Identify which cell holds the provided text, then report its (X, Y) central coordinate. 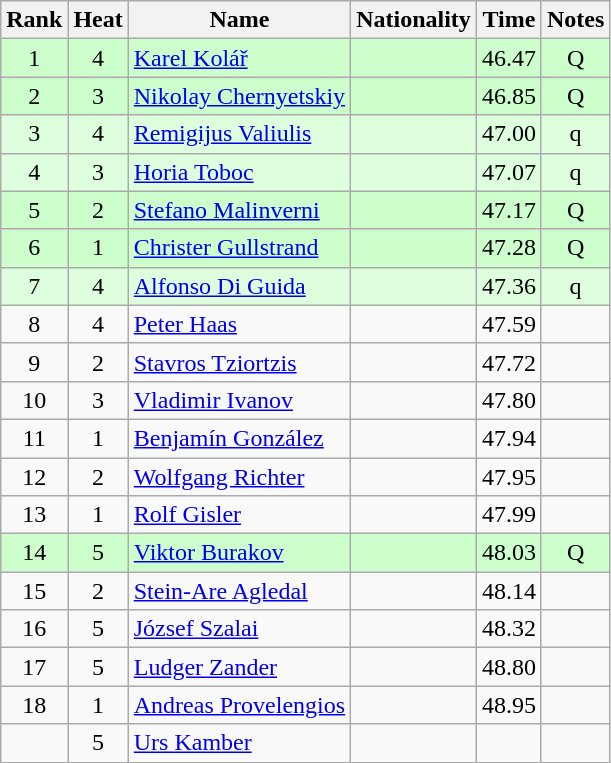
47.95 (508, 477)
46.47 (508, 58)
48.03 (508, 553)
15 (34, 591)
Peter Haas (239, 324)
József Szalai (239, 629)
Stefano Malinverni (239, 210)
47.00 (508, 134)
48.14 (508, 591)
Stavros Tziortzis (239, 362)
14 (34, 553)
46.85 (508, 96)
47.59 (508, 324)
Andreas Provelengios (239, 705)
47.94 (508, 438)
Benjamín González (239, 438)
11 (34, 438)
7 (34, 286)
48.95 (508, 705)
47.72 (508, 362)
48.80 (508, 667)
Nationality (414, 20)
Heat (98, 20)
Alfonso Di Guida (239, 286)
Viktor Burakov (239, 553)
Remigijus Valiulis (239, 134)
47.36 (508, 286)
Time (508, 20)
48.32 (508, 629)
8 (34, 324)
Vladimir Ivanov (239, 400)
10 (34, 400)
Nikolay Chernyetskiy (239, 96)
Horia Toboc (239, 172)
Wolfgang Richter (239, 477)
18 (34, 705)
Urs Kamber (239, 743)
47.28 (508, 248)
12 (34, 477)
47.07 (508, 172)
Rolf Gisler (239, 515)
9 (34, 362)
13 (34, 515)
6 (34, 248)
Notes (575, 20)
47.17 (508, 210)
Name (239, 20)
47.80 (508, 400)
Christer Gullstrand (239, 248)
16 (34, 629)
Ludger Zander (239, 667)
Rank (34, 20)
17 (34, 667)
Karel Kolář (239, 58)
Stein-Are Agledal (239, 591)
47.99 (508, 515)
